Find where the given text appears and provide that cell's center as (X, Y) coordinate. 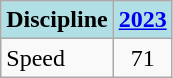
Discipline (57, 20)
2023 (142, 20)
71 (142, 58)
Speed (57, 58)
